Return [X, Y] of the center of cell containing provided text 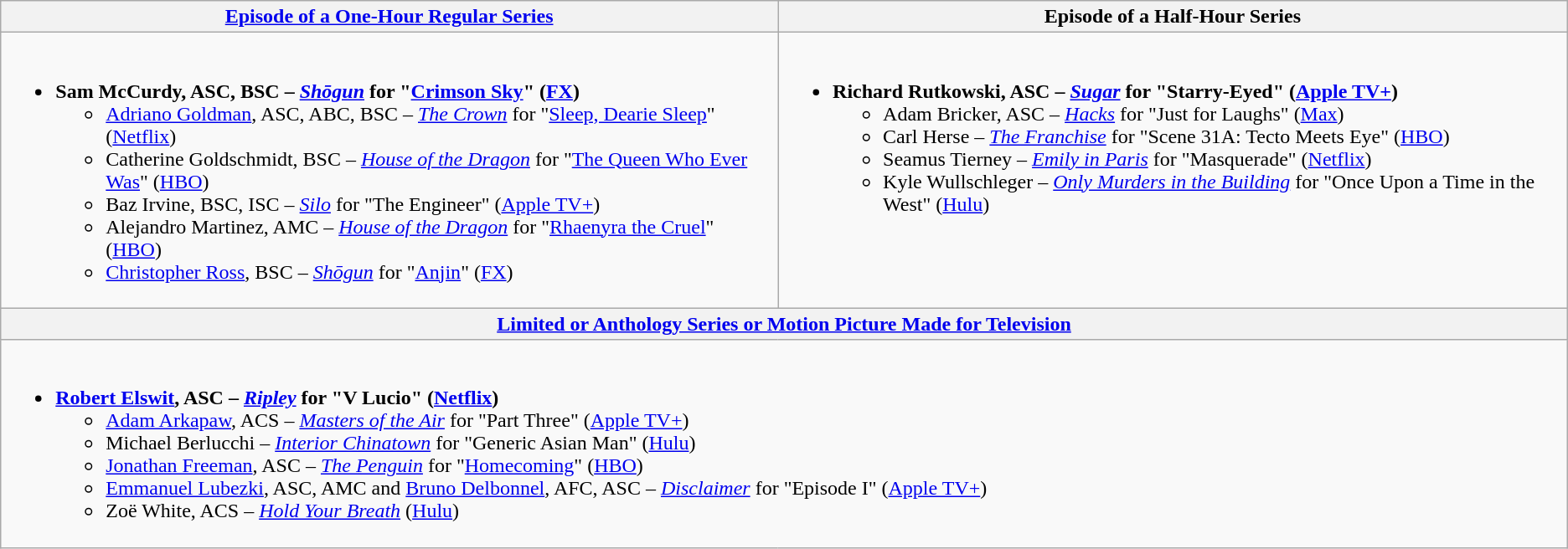
Episode of a Half-Hour Series [1173, 17]
Limited or Anthology Series or Motion Picture Made for Television [784, 324]
Episode of a One-Hour Regular Series [389, 17]
